Extract the [X, Y] coordinate from the center of the cell holding the provided text.  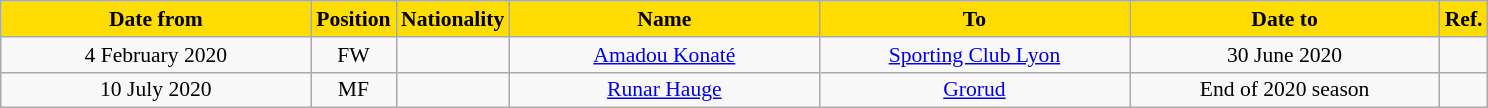
End of 2020 season [1285, 90]
10 July 2020 [156, 90]
Name [664, 19]
Date from [156, 19]
Date to [1285, 19]
Ref. [1464, 19]
Position [354, 19]
Amadou Konaté [664, 55]
30 June 2020 [1285, 55]
FW [354, 55]
4 February 2020 [156, 55]
Nationality [452, 19]
MF [354, 90]
To [974, 19]
Runar Hauge [664, 90]
Grorud [974, 90]
Sporting Club Lyon [974, 55]
